From the cell containing the given text, extract its center point as (X, Y) coordinate. 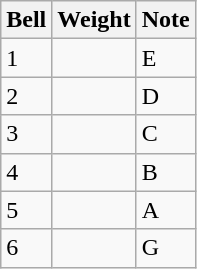
D (166, 96)
2 (26, 96)
B (166, 172)
Bell (26, 20)
G (166, 248)
C (166, 134)
Note (166, 20)
1 (26, 58)
6 (26, 248)
3 (26, 134)
E (166, 58)
5 (26, 210)
A (166, 210)
4 (26, 172)
Weight (94, 20)
